Provide the [x, y] coordinate of the cell's center where the given text is located.  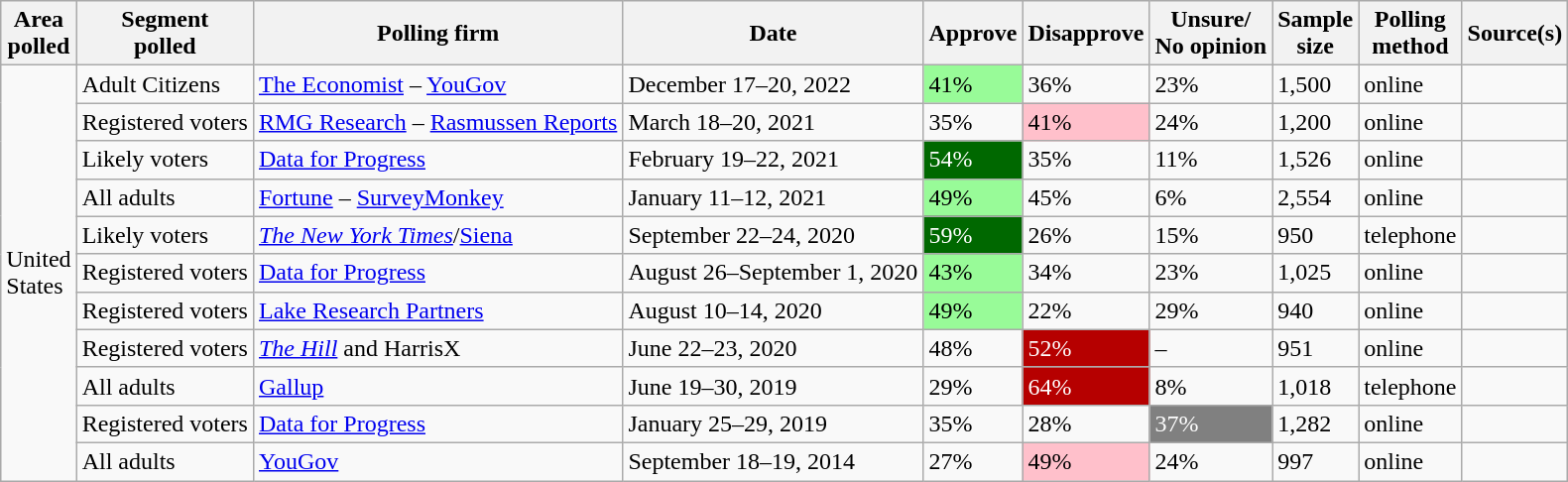
June 22–23, 2020 [774, 348]
1,526 [1315, 160]
The Economist – YouGov [437, 84]
August 26–September 1, 2020 [774, 273]
940 [1315, 310]
45% [1086, 197]
Gallup [437, 386]
Adult Citizens [165, 84]
Unsure/No opinion [1211, 34]
64% [1086, 386]
37% [1211, 423]
36% [1086, 84]
Samplesize [1315, 34]
8% [1211, 386]
August 10–14, 2020 [774, 310]
YouGov [437, 461]
951 [1315, 348]
The New York Times/Siena [437, 235]
950 [1315, 235]
Approve [973, 34]
Lake Research Partners [437, 310]
March 18–20, 2021 [774, 122]
1,018 [1315, 386]
1,025 [1315, 273]
6% [1211, 197]
December 17–20, 2022 [774, 84]
RMG Research – Rasmussen Reports [437, 122]
1,500 [1315, 84]
Segmentpolled [165, 34]
Date [774, 34]
June 19–30, 2019 [774, 386]
Polling firm [437, 34]
Disapprove [1086, 34]
1,282 [1315, 423]
34% [1086, 273]
59% [973, 235]
54% [973, 160]
15% [1211, 235]
11% [1211, 160]
The Hill and HarrisX [437, 348]
1,200 [1315, 122]
43% [973, 273]
Areapolled [39, 34]
997 [1315, 461]
September 22–24, 2020 [774, 235]
January 25–29, 2019 [774, 423]
January 11–12, 2021 [774, 197]
September 18–19, 2014 [774, 461]
– [1211, 348]
28% [1086, 423]
52% [1086, 348]
48% [973, 348]
26% [1086, 235]
February 19–22, 2021 [774, 160]
27% [973, 461]
22% [1086, 310]
UnitedStates [39, 274]
Pollingmethod [1410, 34]
Source(s) [1515, 34]
Fortune – SurveyMonkey [437, 197]
2,554 [1315, 197]
